Extract the (X, Y) coordinate from the center of the cell holding the provided text.  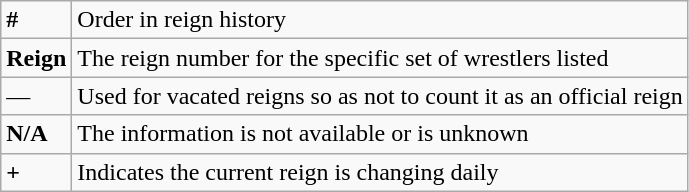
# (36, 20)
Order in reign history (380, 20)
The information is not available or is unknown (380, 134)
+ (36, 172)
— (36, 96)
Reign (36, 58)
Used for vacated reigns so as not to count it as an official reign (380, 96)
Indicates the current reign is changing daily (380, 172)
N/A (36, 134)
The reign number for the specific set of wrestlers listed (380, 58)
